Determine the [X, Y] coordinate at the center of the cell enclosing the given text.  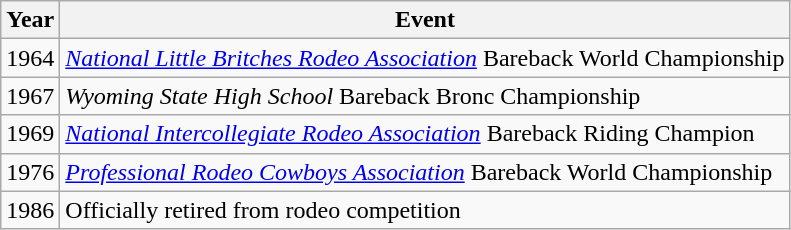
Wyoming State High School Bareback Bronc Championship [425, 96]
1969 [30, 134]
Year [30, 20]
Event [425, 20]
1986 [30, 210]
1976 [30, 172]
National Intercollegiate Rodeo Association Bareback Riding Champion [425, 134]
Professional Rodeo Cowboys Association Bareback World Championship [425, 172]
1964 [30, 58]
National Little Britches Rodeo Association Bareback World Championship [425, 58]
Officially retired from rodeo competition [425, 210]
1967 [30, 96]
